Output the [X, Y] coordinate of the center of the cell containing the given text.  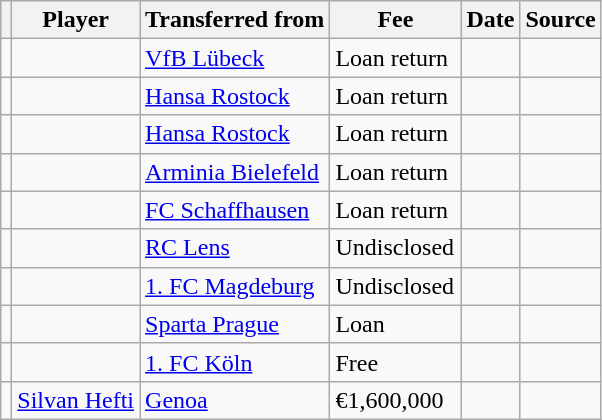
Date [490, 20]
1. FC Köln [235, 362]
Genoa [235, 400]
RC Lens [235, 248]
Player [76, 20]
Sparta Prague [235, 324]
Transferred from [235, 20]
Source [560, 20]
Fee [396, 20]
€1,600,000 [396, 400]
Silvan Hefti [76, 400]
VfB Lübeck [235, 58]
FC Schaffhausen [235, 210]
Arminia Bielefeld [235, 172]
Free [396, 362]
Loan [396, 324]
1. FC Magdeburg [235, 286]
